Provide the (X, Y) coordinate of the cell's center where the given text is located.  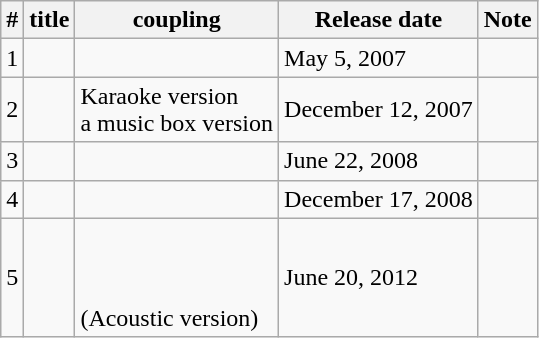
coupling (177, 20)
Karaoke versiona music box version (177, 110)
3 (12, 161)
5 (12, 278)
June 22, 2008 (379, 161)
1 (12, 58)
December 17, 2008 (379, 199)
# (12, 20)
December 12, 2007 (379, 110)
Release date (379, 20)
(Acoustic version) (177, 278)
Note (508, 20)
2 (12, 110)
title (50, 20)
June 20, 2012 (379, 278)
4 (12, 199)
May 5, 2007 (379, 58)
